Provide the (X, Y) coordinate of the cell's center where the given text is located.  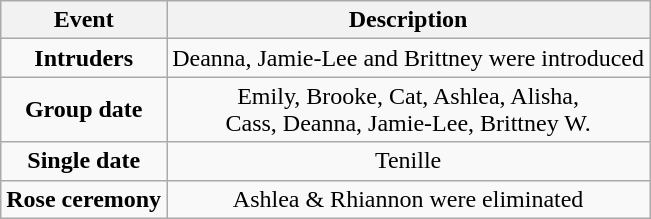
Rose ceremony (84, 199)
Intruders (84, 58)
Description (408, 20)
Group date (84, 110)
Tenille (408, 161)
Single date (84, 161)
Emily, Brooke, Cat, Ashlea, Alisha,Cass, Deanna, Jamie-Lee, Brittney W. (408, 110)
Event (84, 20)
Ashlea & Rhiannon were eliminated (408, 199)
Deanna, Jamie-Lee and Brittney were introduced (408, 58)
